From the cell containing the given text, extract its center point as [X, Y] coordinate. 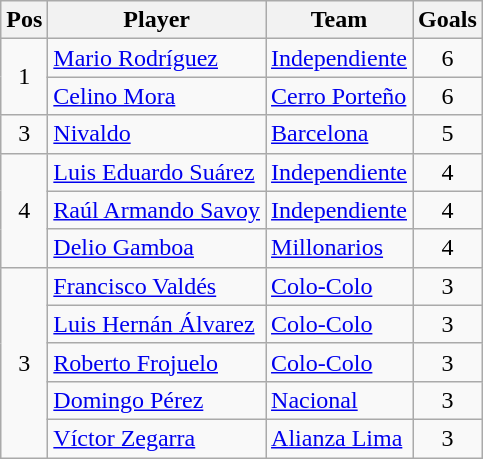
Víctor Zegarra [157, 438]
Celino Mora [157, 96]
Player [157, 20]
Delio Gamboa [157, 248]
Team [340, 20]
Barcelona [340, 134]
Francisco Valdés [157, 286]
Goals [448, 20]
Domingo Pérez [157, 400]
5 [448, 134]
Nivaldo [157, 134]
Raúl Armando Savoy [157, 210]
Cerro Porteño [340, 96]
Mario Rodríguez [157, 58]
Nacional [340, 400]
Roberto Frojuelo [157, 362]
Luis Hernán Álvarez [157, 324]
Pos [24, 20]
Luis Eduardo Suárez [157, 172]
1 [24, 77]
Alianza Lima [340, 438]
Millonarios [340, 248]
